Pinpoint the cell where the given text exists, returning its [X, Y] midpoint coordinate. 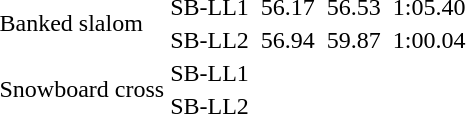
SB-LL2 [210, 40]
SB-LL1 [210, 73]
59.87 [354, 40]
56.94 [288, 40]
